From the cell containing the given text, extract its center point as [X, Y] coordinate. 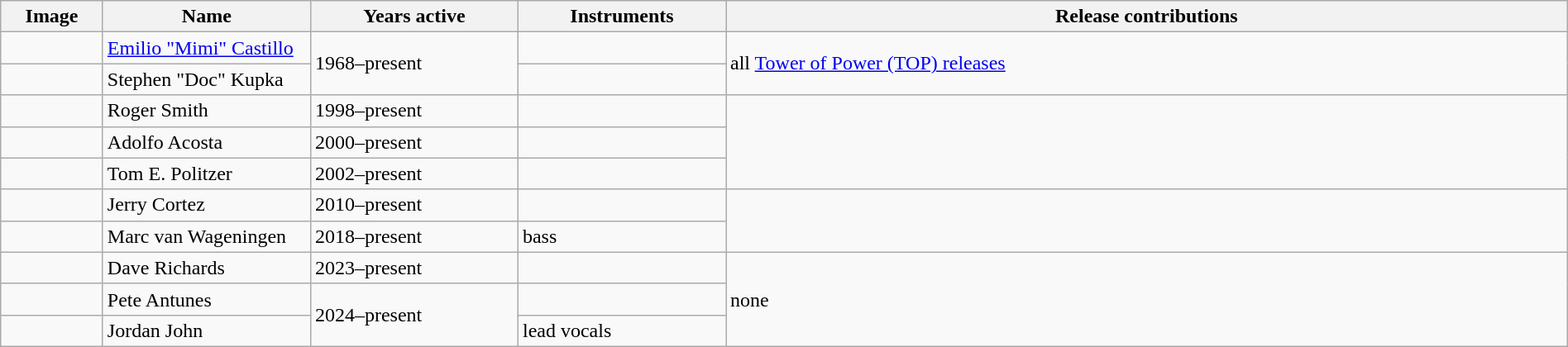
Image [52, 17]
2000–present [414, 142]
2023–present [414, 268]
lead vocals [622, 330]
2010–present [414, 205]
bass [622, 236]
2018–present [414, 236]
Name [207, 17]
Instruments [622, 17]
Dave Richards [207, 268]
2002–present [414, 173]
all Tower of Power (TOP) releases [1147, 64]
Pete Antunes [207, 299]
2024–present [414, 315]
Marc van Wageningen [207, 236]
1968–present [414, 64]
Roger Smith [207, 111]
none [1147, 299]
Emilio "Mimi" Castillo [207, 48]
Tom E. Politzer [207, 173]
Jordan John [207, 330]
Years active [414, 17]
Release contributions [1147, 17]
1998–present [414, 111]
Stephen "Doc" Kupka [207, 79]
Adolfo Acosta [207, 142]
Jerry Cortez [207, 205]
